For the text-containing cell, return its midpoint in [x, y] coordinate format. 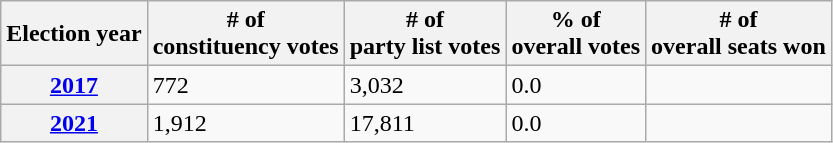
# ofconstituency votes [246, 34]
Election year [74, 34]
% ofoverall votes [576, 34]
2017 [74, 85]
# ofparty list votes [425, 34]
# ofoverall seats won [739, 34]
1,912 [246, 123]
2021 [74, 123]
17,811 [425, 123]
3,032 [425, 85]
772 [246, 85]
